Capture the cell that displays the provided text and extract its (x, y) central coordinate. 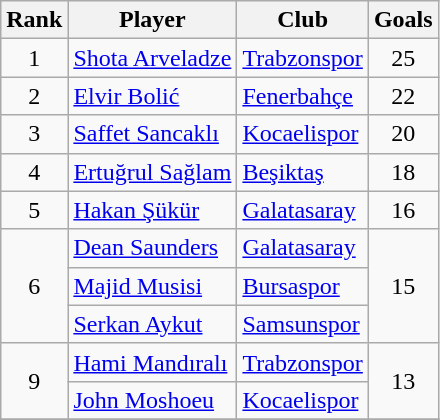
Shota Arveladze (152, 58)
25 (403, 58)
Samsunspor (303, 324)
Rank (34, 20)
20 (403, 134)
Saffet Sancaklı (152, 134)
Hami Mandıralı (152, 362)
16 (403, 210)
6 (34, 286)
John Moshoeu (152, 400)
3 (34, 134)
Goals (403, 20)
Fenerbahçe (303, 96)
Ertuğrul Sağlam (152, 172)
18 (403, 172)
Club (303, 20)
Majid Musisi (152, 286)
Elvir Bolić (152, 96)
2 (34, 96)
9 (34, 381)
Serkan Aykut (152, 324)
22 (403, 96)
1 (34, 58)
15 (403, 286)
Bursaspor (303, 286)
4 (34, 172)
Dean Saunders (152, 248)
13 (403, 381)
Player (152, 20)
Hakan Şükür (152, 210)
5 (34, 210)
Beşiktaş (303, 172)
